Output the [x, y] coordinate of the center of the cell containing the given text.  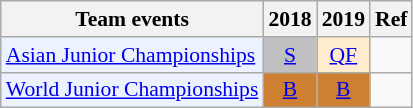
World Junior Championships [132, 90]
QF [344, 55]
Ref [391, 19]
Asian Junior Championships [132, 55]
2018 [290, 19]
Team events [132, 19]
2019 [344, 19]
S [290, 55]
